Search for the cell housing the specified text and yield its (x, y) center coordinate. 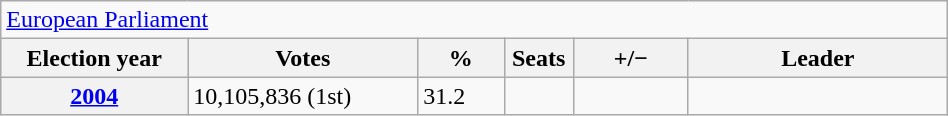
2004 (94, 96)
Leader (818, 58)
European Parliament (474, 20)
Votes (303, 58)
Election year (94, 58)
Seats (538, 58)
+/− (630, 58)
10,105,836 (1st) (303, 96)
31.2 (461, 96)
% (461, 58)
